Extract the [x, y] coordinate from the center of the cell holding the provided text.  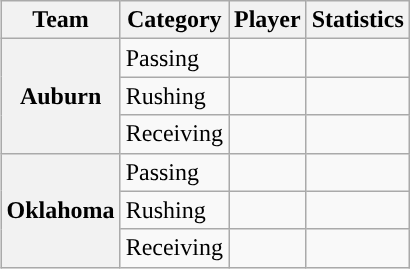
Oklahoma [60, 210]
Player [267, 20]
Category [174, 20]
Auburn [60, 96]
Team [60, 20]
Statistics [358, 20]
